Extract the [x, y] coordinate from the center of the cell holding the provided text.  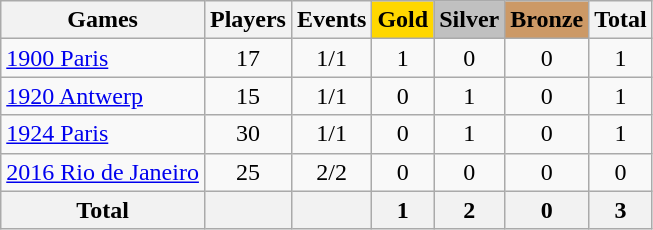
25 [248, 172]
Gold [403, 20]
30 [248, 134]
Events [331, 20]
Players [248, 20]
17 [248, 58]
1900 Paris [103, 58]
3 [621, 210]
2/2 [331, 172]
1920 Antwerp [103, 96]
15 [248, 96]
Games [103, 20]
2016 Rio de Janeiro [103, 172]
Bronze [547, 20]
1924 Paris [103, 134]
Silver [470, 20]
2 [470, 210]
